Determine the [X, Y] coordinate at the center of the cell enclosing the given text.  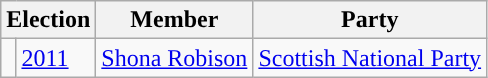
Member [174, 20]
Scottish National Party [370, 58]
Shona Robison [174, 58]
Election [48, 20]
2011 [56, 58]
Party [370, 20]
